Provide the [X, Y] coordinate of the cell's center where the given text is located.  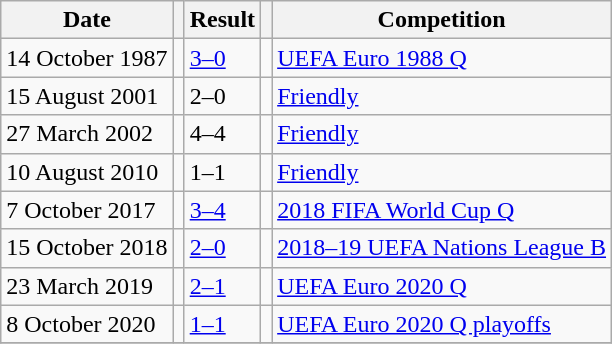
4–4 [222, 134]
23 March 2019 [87, 286]
10 August 2010 [87, 172]
UEFA Euro 1988 Q [442, 58]
UEFA Euro 2020 Q [442, 286]
UEFA Euro 2020 Q playoffs [442, 324]
7 October 2017 [87, 210]
Date [87, 20]
Result [222, 20]
2018–19 UEFA Nations League B [442, 248]
2–1 [222, 286]
15 October 2018 [87, 248]
15 August 2001 [87, 96]
3–0 [222, 58]
Competition [442, 20]
3–4 [222, 210]
2018 FIFA World Cup Q [442, 210]
8 October 2020 [87, 324]
27 March 2002 [87, 134]
14 October 1987 [87, 58]
